Provide the (X, Y) coordinate of the cell's center where the given text is located.  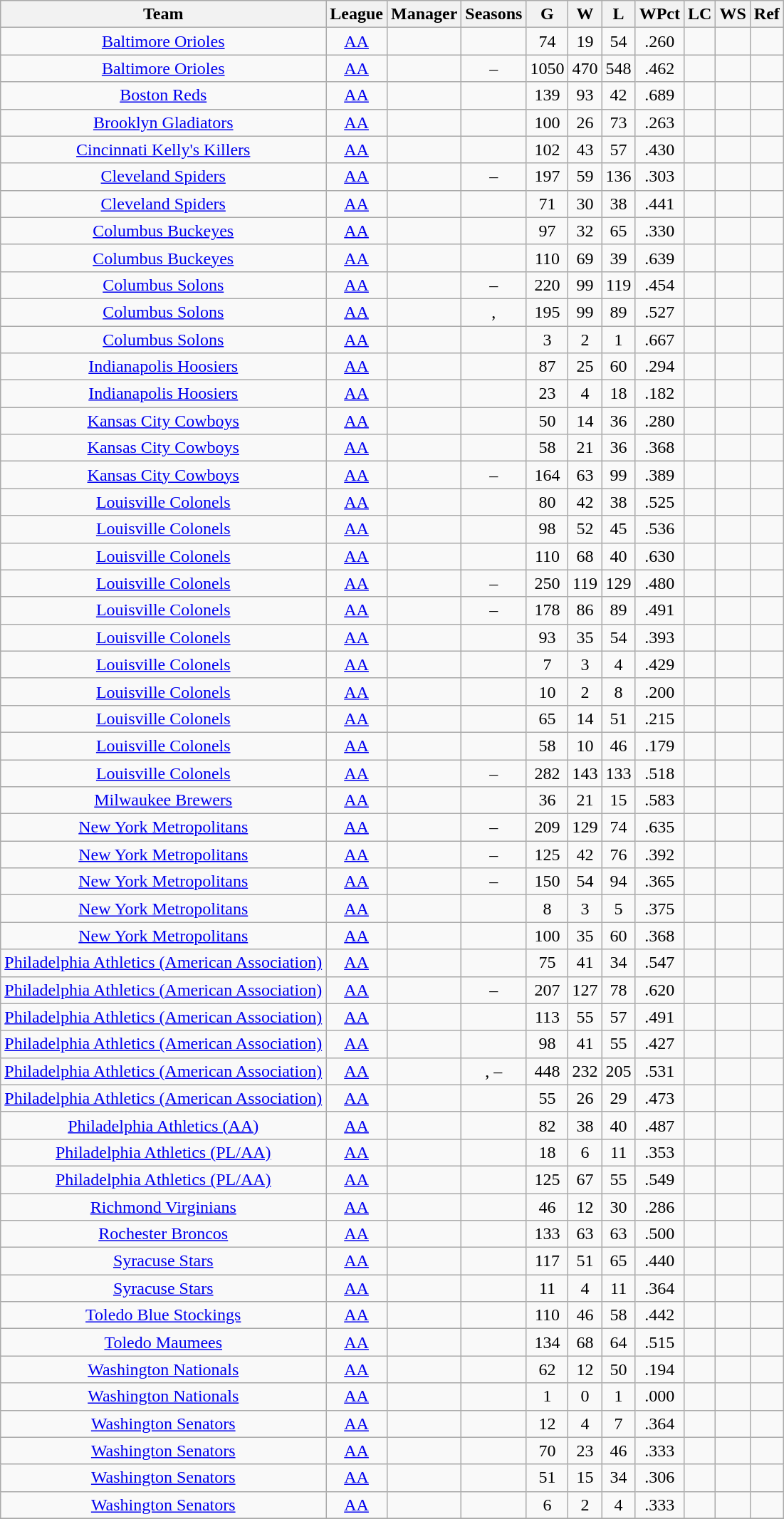
.531 (659, 1071)
87 (547, 367)
69 (585, 258)
.480 (659, 583)
Philadelphia Athletics (AA) (164, 1125)
.389 (659, 475)
.518 (659, 773)
WS (733, 14)
.330 (659, 231)
25 (585, 367)
.549 (659, 1179)
220 (547, 285)
.635 (659, 828)
64 (618, 1342)
Rochester Broncos (164, 1234)
.294 (659, 367)
Boston Reds (164, 95)
L (618, 14)
.462 (659, 68)
.182 (659, 394)
.000 (659, 1397)
.393 (659, 637)
80 (547, 502)
.263 (659, 122)
52 (585, 529)
.200 (659, 691)
97 (547, 231)
205 (618, 1071)
62 (547, 1369)
.179 (659, 746)
29 (618, 1098)
WPct (659, 14)
139 (547, 95)
134 (547, 1342)
, – (494, 1071)
448 (547, 1071)
150 (547, 882)
94 (618, 882)
113 (547, 1017)
19 (585, 41)
117 (547, 1261)
232 (585, 1071)
LC (699, 14)
.392 (659, 855)
.303 (659, 177)
45 (618, 529)
5 (618, 909)
143 (585, 773)
32 (585, 231)
0 (585, 1397)
39 (618, 258)
Cincinnati Kelly's Killers (164, 150)
282 (547, 773)
.620 (659, 990)
.440 (659, 1261)
.547 (659, 963)
, (494, 312)
Richmond Virginians (164, 1207)
G (547, 14)
.473 (659, 1098)
.454 (659, 285)
.487 (659, 1125)
.430 (659, 150)
Manager (424, 14)
250 (547, 583)
.427 (659, 1044)
Ref (766, 14)
.442 (659, 1315)
.280 (659, 421)
.515 (659, 1342)
Team (164, 14)
59 (585, 177)
136 (618, 177)
73 (618, 122)
Toledo Maumees (164, 1342)
1050 (547, 68)
.527 (659, 312)
.583 (659, 800)
195 (547, 312)
71 (547, 204)
.536 (659, 529)
Brooklyn Gladiators (164, 122)
Seasons (494, 14)
67 (585, 1179)
W (585, 14)
86 (585, 610)
.215 (659, 719)
82 (547, 1125)
164 (547, 475)
548 (618, 68)
.194 (659, 1369)
.639 (659, 258)
.429 (659, 664)
178 (547, 610)
.375 (659, 909)
Toledo Blue Stockings (164, 1315)
75 (547, 963)
207 (547, 990)
470 (585, 68)
.365 (659, 882)
.286 (659, 1207)
.441 (659, 204)
43 (585, 150)
.260 (659, 41)
209 (547, 828)
197 (547, 177)
.306 (659, 1478)
.689 (659, 95)
.667 (659, 340)
.500 (659, 1234)
League (357, 14)
102 (547, 150)
127 (585, 990)
76 (618, 855)
.353 (659, 1152)
.630 (659, 556)
70 (547, 1451)
Milwaukee Brewers (164, 800)
78 (618, 990)
.525 (659, 502)
